Locate the cell with the specified text and output its (x, y) center coordinate. 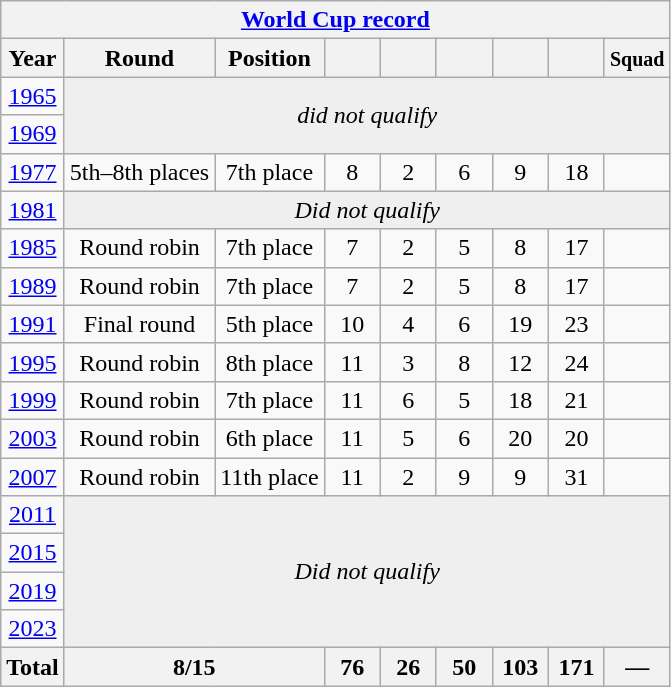
1977 (33, 172)
171 (576, 667)
Final round (139, 324)
World Cup record (336, 20)
did not qualify (367, 115)
23 (576, 324)
1995 (33, 362)
Squad (637, 58)
Round (139, 58)
Total (33, 667)
6th place (270, 438)
8/15 (194, 667)
Position (270, 58)
12 (520, 362)
8th place (270, 362)
4 (408, 324)
76 (352, 667)
1989 (33, 286)
1969 (33, 134)
Year (33, 58)
2019 (33, 591)
10 (352, 324)
1991 (33, 324)
2015 (33, 553)
50 (464, 667)
24 (576, 362)
1981 (33, 210)
103 (520, 667)
1999 (33, 400)
2011 (33, 515)
— (637, 667)
5th place (270, 324)
11th place (270, 477)
1985 (33, 248)
5th–8th places (139, 172)
2007 (33, 477)
21 (576, 400)
1965 (33, 96)
2023 (33, 629)
2003 (33, 438)
19 (520, 324)
3 (408, 362)
26 (408, 667)
31 (576, 477)
